Pinpoint the cell where the given text exists, returning its (X, Y) midpoint coordinate. 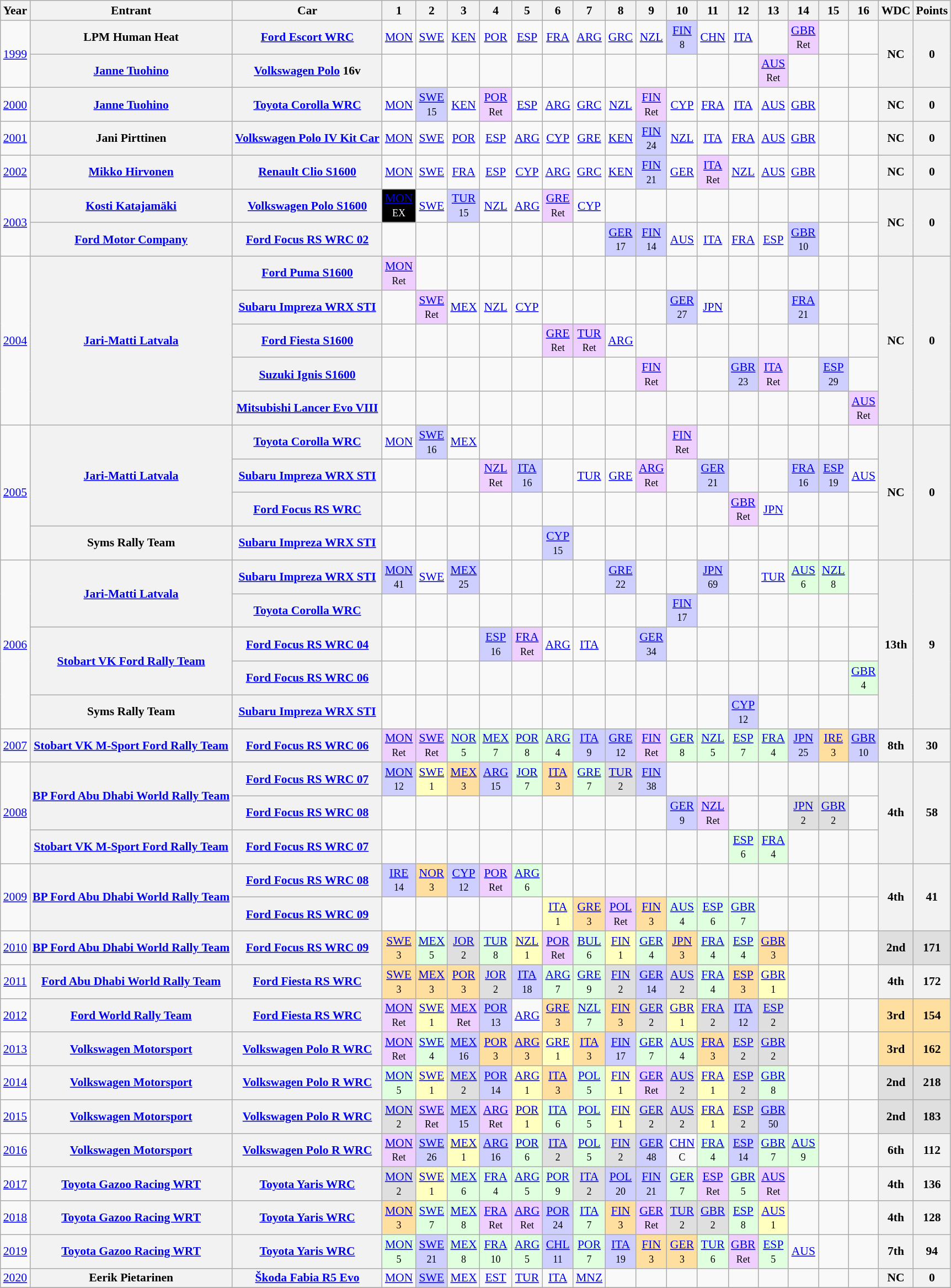
MON41 (399, 577)
SWE26 (431, 1150)
2018 (15, 1217)
JPN3 (682, 948)
ARG7 (558, 981)
ESP7 (744, 745)
GER17 (621, 239)
JOR7 (527, 779)
NOR5 (463, 745)
128 (932, 1217)
2016 (15, 1150)
162 (932, 1050)
MNZ (589, 1278)
MON3 (399, 1217)
GER4 (651, 948)
POR8 (527, 745)
136 (932, 1184)
12 (744, 10)
JPN69 (713, 577)
Entrant (131, 10)
ARG6 (527, 881)
14 (803, 10)
Ford Focus RS WRC 04 (307, 645)
GBR8 (773, 1083)
MONEX (399, 205)
2007 (15, 745)
Eerik Pietarinen (131, 1278)
NZL7 (589, 1015)
2009 (15, 897)
FRA3 (713, 1050)
Car (307, 10)
154 (932, 1015)
183 (932, 1117)
CHL11 (558, 1252)
CHN (713, 38)
MEX1 (463, 1150)
Volkswagen Polo S1600 (307, 205)
Ford Motor Company (131, 239)
ESP14 (744, 1150)
4 (496, 10)
Suzuki Ignis S1600 (307, 374)
GER (682, 172)
10 (682, 10)
ESPRet (713, 1184)
ESP3 (744, 981)
ITA6 (558, 1117)
13 (773, 10)
2013 (15, 1050)
3 (463, 10)
SWE21 (431, 1252)
NOR3 (431, 881)
POR1 (527, 1117)
GER8 (682, 745)
58 (932, 813)
WDC (896, 10)
Volkswagen Polo IV Kit Car (307, 138)
218 (932, 1083)
13th (896, 645)
112 (932, 1150)
POR13 (496, 1015)
GER3 (682, 1252)
2015 (15, 1117)
ESP5 (773, 1252)
GER9 (682, 813)
MEX16 (463, 1050)
FRA21 (803, 307)
Ford Escort WRC (307, 38)
Škoda Fabia R5 Evo (307, 1278)
GRE7 (589, 779)
GRE9 (589, 981)
TUR8 (496, 948)
Stobart VK Ford Rally Team (131, 661)
AUS9 (803, 1150)
2014 (15, 1083)
FIN14 (651, 239)
ARG15 (496, 779)
2 (431, 10)
ITA7 (589, 1217)
1 (399, 10)
1999 (15, 54)
ITA19 (621, 1252)
FRA16 (803, 476)
ESP8 (744, 1217)
Year (15, 10)
ARG4 (558, 745)
ARG3 (527, 1050)
171 (932, 948)
Ford World Rally Team (131, 1015)
GBR5 (744, 1184)
POR6 (527, 1150)
Kosti Katajamäki (131, 205)
JPN2 (803, 813)
SWE7 (431, 1217)
2004 (15, 341)
11 (713, 10)
Volkswagen Polo 16v (307, 71)
MEX7 (496, 745)
AUS1 (773, 1217)
SWE4 (431, 1050)
NZL1 (527, 948)
GER14 (651, 981)
MEX5 (431, 948)
ESP16 (496, 645)
ESP4 (744, 948)
Ford Focus RS WRC 02 (307, 239)
41 (932, 897)
ESP29 (834, 374)
GBR4 (864, 678)
CYP15 (558, 543)
2010 (15, 948)
2001 (15, 138)
FIN8 (682, 38)
GER21 (713, 476)
GBR23 (744, 374)
GER34 (651, 645)
CHNC (682, 1150)
MEX25 (463, 577)
ARG1 (527, 1083)
ITA16 (527, 476)
MEX15 (463, 1117)
ITA18 (527, 981)
Ford Focus RS WRC (307, 510)
IRE3 (834, 745)
GER48 (651, 1150)
LPM Human Heat (131, 38)
Mikko Hirvonen (131, 172)
POR9 (558, 1184)
Ford Abu Dhabi World Rally Team (131, 981)
GRE12 (621, 745)
94 (932, 1252)
ESP19 (834, 476)
GRE1 (558, 1050)
FIN24 (651, 138)
NZL8 (834, 577)
GER27 (682, 307)
2008 (15, 813)
POR7 (589, 1252)
TUR15 (463, 205)
Ford Fiesta S1600 (307, 341)
2000 (15, 105)
Renault Clio S1600 (307, 172)
SWE15 (431, 105)
SWE16 (431, 441)
16 (864, 10)
7th (896, 1252)
MEX6 (463, 1184)
Ford Puma S1600 (307, 274)
7 (589, 10)
2002 (15, 172)
ARG16 (496, 1150)
FIN38 (651, 779)
FRA2 (713, 1015)
6 (558, 10)
ITA9 (589, 745)
2011 (15, 981)
MON12 (399, 779)
POR14 (496, 1083)
POLRet (621, 914)
Jani Pirttinen (131, 138)
NZL5 (713, 745)
GBR50 (773, 1117)
2020 (15, 1278)
GRE22 (621, 577)
2019 (15, 1252)
Mitsubishi Lancer Evo VIII (307, 408)
TURRet (589, 341)
ITA12 (744, 1015)
JPN25 (803, 745)
POL20 (621, 1184)
30 (932, 745)
MEXRet (463, 1015)
2005 (15, 492)
Points (932, 10)
POR24 (558, 1217)
FRA10 (496, 1252)
EST (496, 1278)
2017 (15, 1184)
15 (834, 10)
TUR6 (713, 1252)
MEX2 (463, 1083)
6th (896, 1150)
GBR3 (773, 948)
172 (932, 981)
8th (896, 745)
2003 (15, 222)
8 (621, 10)
AUS6 (803, 577)
2006 (15, 645)
2012 (15, 1015)
BUL6 (589, 948)
ITA1 (558, 914)
5 (527, 10)
IRE14 (399, 881)
